From the cell containing the given text, extract its center point as (X, Y) coordinate. 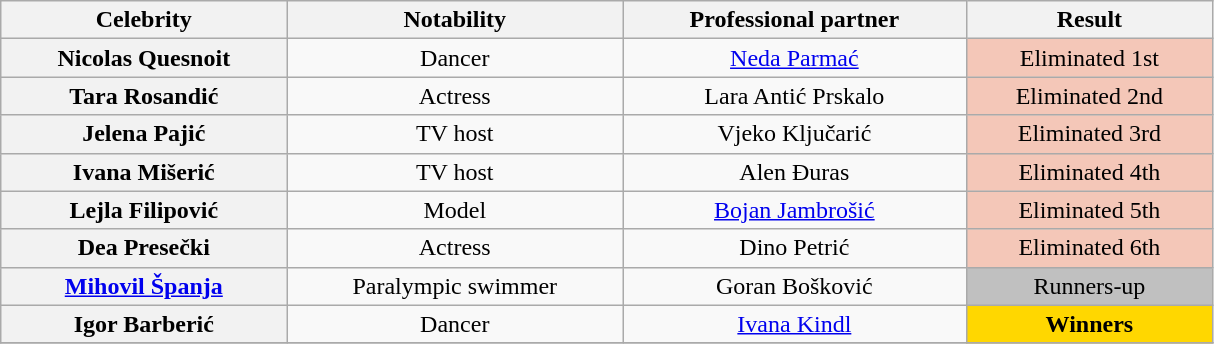
Eliminated 5th (1090, 210)
Nicolas Quesnoit (144, 58)
Ivana Kindl (794, 324)
Bojan Jambrošić (794, 210)
Eliminated 1st (1090, 58)
Igor Barberić (144, 324)
Dea Presečki (144, 248)
Ivana Mišerić (144, 172)
Alen Đuras (794, 172)
Dino Petrić (794, 248)
Jelena Pajić (144, 134)
Runners-up (1090, 286)
Result (1090, 20)
Model (455, 210)
Eliminated 3rd (1090, 134)
Celebrity (144, 20)
Paralympic swimmer (455, 286)
Notability (455, 20)
Mihovil Španja (144, 286)
Lejla Filipović (144, 210)
Winners (1090, 324)
Eliminated 2nd (1090, 96)
Eliminated 4th (1090, 172)
Lara Antić Prskalo (794, 96)
Professional partner (794, 20)
Eliminated 6th (1090, 248)
Vjeko Ključarić (794, 134)
Goran Bošković (794, 286)
Tara Rosandić (144, 96)
Neda Parmać (794, 58)
